Extract the [x, y] coordinate from the center of the cell holding the provided text.  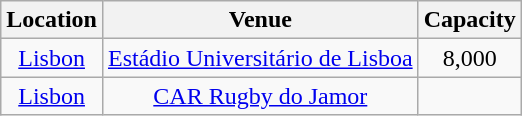
Location [52, 20]
Estádio Universitário de Lisboa [260, 58]
8,000 [470, 58]
Venue [260, 20]
Capacity [470, 20]
CAR Rugby do Jamor [260, 96]
